Pinpoint the cell where the given text exists, returning its (X, Y) midpoint coordinate. 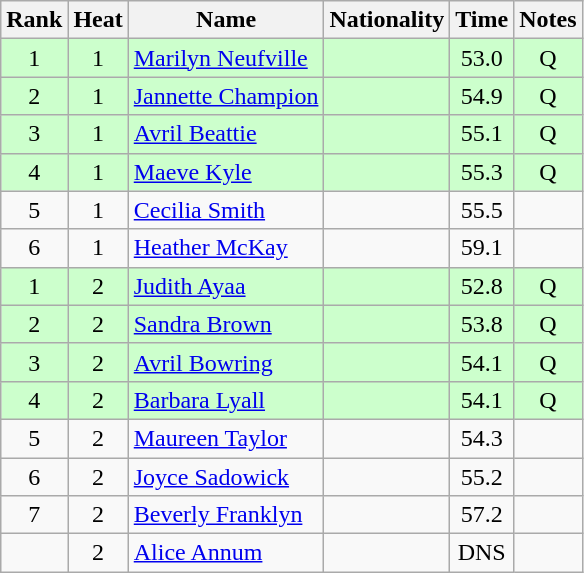
52.8 (482, 286)
54.3 (482, 438)
Sandra Brown (226, 324)
Avril Beattie (226, 134)
Avril Bowring (226, 362)
Marilyn Neufville (226, 58)
Cecilia Smith (226, 210)
55.2 (482, 477)
59.1 (482, 248)
Alice Annum (226, 553)
Barbara Lyall (226, 400)
Time (482, 20)
Maeve Kyle (226, 172)
Heather McKay (226, 248)
Heat (98, 20)
Nationality (387, 20)
53.0 (482, 58)
54.9 (482, 96)
Jannette Champion (226, 96)
DNS (482, 553)
Judith Ayaa (226, 286)
57.2 (482, 515)
53.8 (482, 324)
Name (226, 20)
Joyce Sadowick (226, 477)
55.5 (482, 210)
7 (34, 515)
Notes (548, 20)
55.1 (482, 134)
55.3 (482, 172)
Rank (34, 20)
Maureen Taylor (226, 438)
Beverly Franklyn (226, 515)
